Determine the (X, Y) coordinate at the center of the cell enclosing the given text.  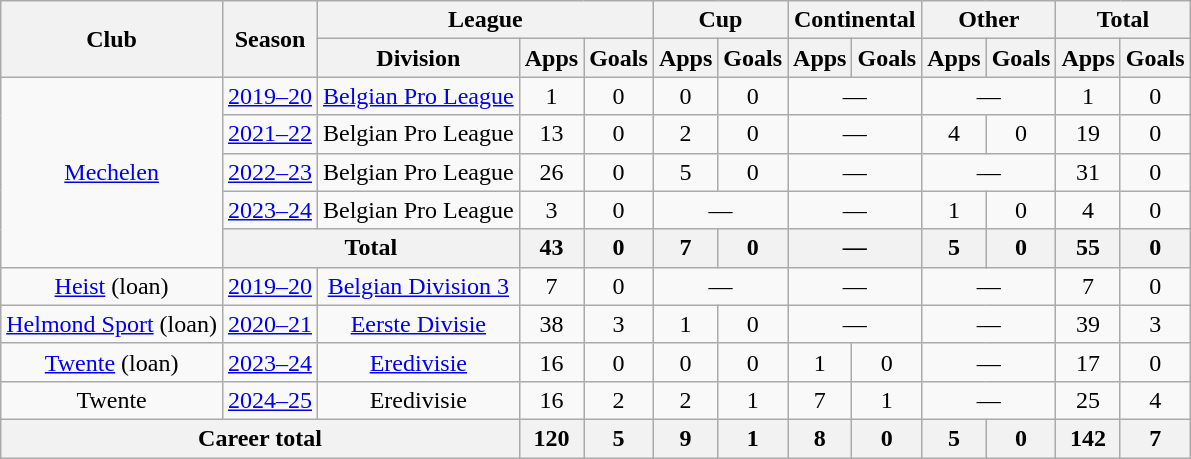
Heist (loan) (112, 286)
19 (1088, 134)
League (486, 20)
2021–22 (270, 134)
Cup (720, 20)
17 (1088, 362)
2022–23 (270, 172)
8 (820, 438)
13 (551, 134)
Season (270, 39)
26 (551, 172)
9 (685, 438)
Division (419, 58)
31 (1088, 172)
43 (551, 248)
Belgian Division 3 (419, 286)
Helmond Sport (loan) (112, 324)
39 (1088, 324)
2024–25 (270, 400)
Continental (855, 20)
Twente (loan) (112, 362)
55 (1088, 248)
Twente (112, 400)
25 (1088, 400)
Eerste Divisie (419, 324)
142 (1088, 438)
2020–21 (270, 324)
38 (551, 324)
120 (551, 438)
Other (989, 20)
Club (112, 39)
Career total (260, 438)
Mechelen (112, 172)
